Scan for the cell matching the given text and deliver its [x, y] coordinate at center. 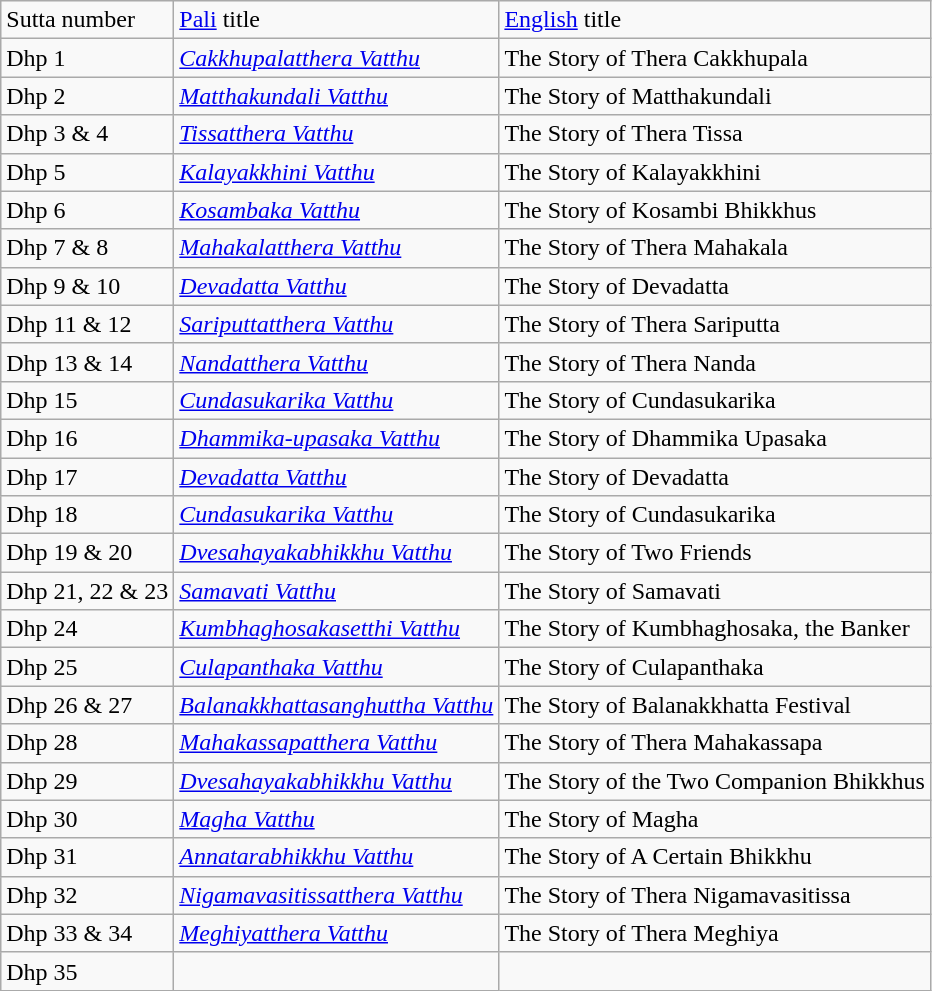
The Story of Matthakundali [715, 96]
Kalayakkhini Vatthu [336, 172]
The Story of Thera Mahakassapa [715, 743]
The Story of Thera Meghiya [715, 933]
The Story of Dhammika Upasaka [715, 438]
Dhp 2 [88, 96]
Cakkhupalatthera Vatthu [336, 58]
The Story of Balanakkhatta Festival [715, 705]
Magha Vatthu [336, 819]
Dhp 28 [88, 743]
Dhp 24 [88, 629]
The Story of Kumbhaghosaka, the Banker [715, 629]
Dhp 5 [88, 172]
Dhp 32 [88, 895]
The Story of A Certain Bhikkhu [715, 857]
Dhp 30 [88, 819]
Matthakundali Vatthu [336, 96]
The Story of Kosambi Bhikkhus [715, 210]
The Story of Culapanthaka [715, 667]
Dhp 1 [88, 58]
Dhp 21, 22 & 23 [88, 591]
Dhp 15 [88, 400]
Balanakkhattasanghuttha Vatthu [336, 705]
Dhp 3 & 4 [88, 134]
Mahakalatthera Vatthu [336, 248]
The Story of Samavati [715, 591]
Culapanthaka Vatthu [336, 667]
Nigamavasitissatthera Vatthu [336, 895]
The Story of the Two Companion Bhikkhus [715, 781]
Dhp 7 & 8 [88, 248]
Dhp 35 [88, 971]
English title [715, 20]
Kosambaka Vatthu [336, 210]
Dhp 11 & 12 [88, 324]
Samavati Vatthu [336, 591]
Annatarabhikkhu Vatthu [336, 857]
Sariputtatthera Vatthu [336, 324]
Dhp 16 [88, 438]
Dhp 18 [88, 515]
The Story of Magha [715, 819]
Dhp 9 & 10 [88, 286]
The Story of Thera Cakkhupala [715, 58]
Mahakassapatthera Vatthu [336, 743]
Kumbhaghosakasetthi Vatthu [336, 629]
Dhp 17 [88, 477]
Dhp 26 & 27 [88, 705]
The Story of Thera Nigamavasitissa [715, 895]
The Story of Thera Nanda [715, 362]
Meghiyatthera Vatthu [336, 933]
The Story of Thera Sariputta [715, 324]
The Story of Kalayakkhini [715, 172]
Dhp 25 [88, 667]
The Story of Two Friends [715, 553]
Dhammika-upasaka Vatthu [336, 438]
Nandatthera Vatthu [336, 362]
Dhp 29 [88, 781]
Pali title [336, 20]
Tissatthera Vatthu [336, 134]
Dhp 31 [88, 857]
Dhp 13 & 14 [88, 362]
The Story of Thera Mahakala [715, 248]
Dhp 19 & 20 [88, 553]
Dhp 6 [88, 210]
Sutta number [88, 20]
The Story of Thera Tissa [715, 134]
Dhp 33 & 34 [88, 933]
